Return the [X, Y] coordinate for the center point of the cell that contains the specified text.  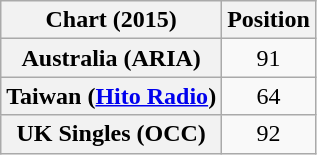
64 [269, 96]
Position [269, 20]
Taiwan (Hito Radio) [112, 96]
92 [269, 134]
91 [269, 58]
UK Singles (OCC) [112, 134]
Chart (2015) [112, 20]
Australia (ARIA) [112, 58]
